Capture the cell that displays the provided text and extract its (X, Y) central coordinate. 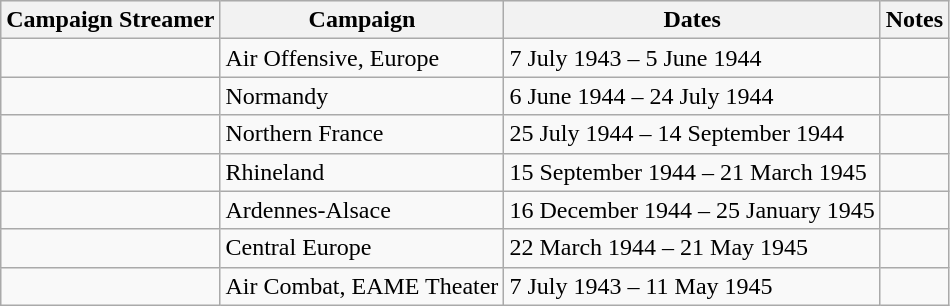
Campaign (362, 20)
Rhineland (362, 172)
Campaign Streamer (110, 20)
Central Europe (362, 248)
25 July 1944 – 14 September 1944 (692, 134)
Air Combat, EAME Theater (362, 286)
16 December 1944 – 25 January 1945 (692, 210)
22 March 1944 – 21 May 1945 (692, 248)
Normandy (362, 96)
Dates (692, 20)
Notes (914, 20)
Northern France (362, 134)
7 July 1943 – 5 June 1944 (692, 58)
7 July 1943 – 11 May 1945 (692, 286)
Ardennes-Alsace (362, 210)
6 June 1944 – 24 July 1944 (692, 96)
15 September 1944 – 21 March 1945 (692, 172)
Air Offensive, Europe (362, 58)
